Locate the cell with the specified text and output its [X, Y] center coordinate. 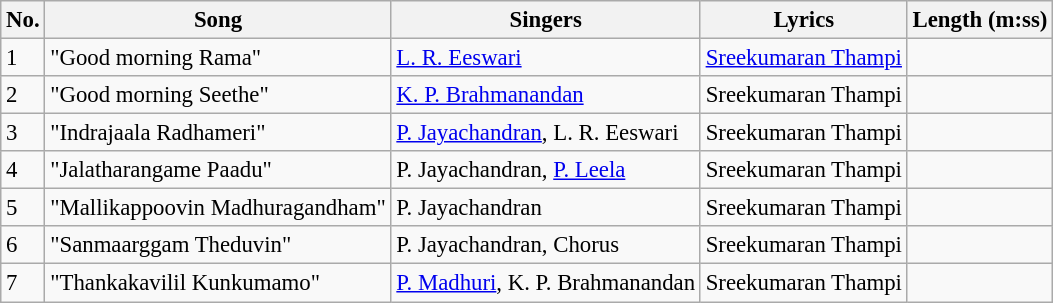
"Good morning Rama" [218, 58]
7 [23, 283]
Length (m:ss) [980, 20]
Singers [546, 20]
Song [218, 20]
"Jalatharangame Paadu" [218, 170]
P. Jayachandran, P. Leela [546, 170]
P. Madhuri, K. P. Brahmanandan [546, 283]
"Thankakavilil Kunkumamo" [218, 283]
1 [23, 58]
K. P. Brahmanandan [546, 95]
Lyrics [804, 20]
"Good morning Seethe" [218, 95]
"Mallikappoovin Madhuragandham" [218, 208]
2 [23, 95]
5 [23, 208]
"Indrajaala Radhameri" [218, 133]
L. R. Eeswari [546, 58]
"Sanmaarggam Theduvin" [218, 245]
P. Jayachandran, Chorus [546, 245]
P. Jayachandran, L. R. Eeswari [546, 133]
6 [23, 245]
No. [23, 20]
P. Jayachandran [546, 208]
3 [23, 133]
4 [23, 170]
